Pinpoint the cell where the given text exists, returning its [x, y] midpoint coordinate. 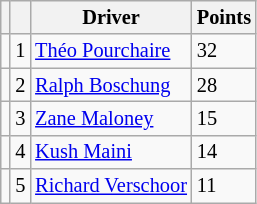
5 [20, 186]
Kush Maini [111, 152]
11 [224, 186]
2 [20, 85]
15 [224, 118]
Richard Verschoor [111, 186]
Points [224, 17]
1 [20, 51]
Théo Pourchaire [111, 51]
Driver [111, 17]
3 [20, 118]
32 [224, 51]
14 [224, 152]
Ralph Boschung [111, 85]
Zane Maloney [111, 118]
28 [224, 85]
4 [20, 152]
